Pinpoint the cell where the given text exists, returning its (x, y) midpoint coordinate. 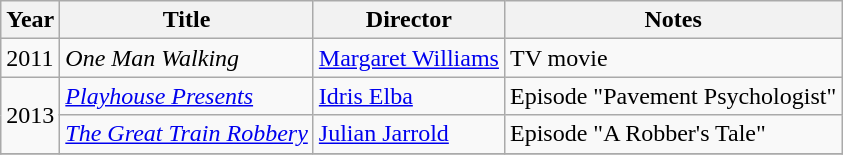
Margaret Williams (408, 58)
Playhouse Presents (187, 96)
Idris Elba (408, 96)
Year (30, 20)
2011 (30, 58)
Episode "A Robber's Tale" (672, 134)
One Man Walking (187, 58)
The Great Train Robbery (187, 134)
Episode "Pavement Psychologist" (672, 96)
2013 (30, 115)
Title (187, 20)
TV movie (672, 58)
Julian Jarrold (408, 134)
Director (408, 20)
Notes (672, 20)
